From the cell containing the given text, extract its center point as [X, Y] coordinate. 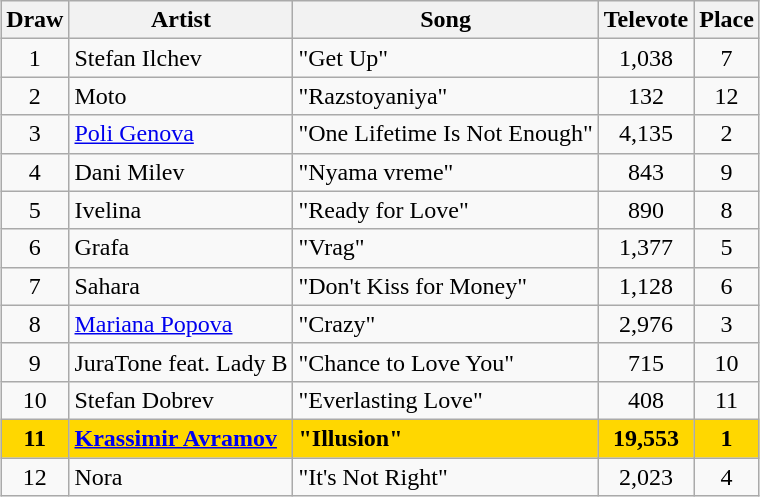
Artist [181, 20]
"Chance to Love You" [446, 362]
4,135 [646, 134]
Draw [35, 20]
Krassimir Avramov [181, 438]
Place [727, 20]
408 [646, 400]
132 [646, 96]
2,976 [646, 324]
890 [646, 210]
715 [646, 362]
Song [446, 20]
19,553 [646, 438]
"Vrag" [446, 248]
"Crazy" [446, 324]
Moto [181, 96]
Mariana Popova [181, 324]
"Nyama vreme" [446, 172]
Poli Genova [181, 134]
1,128 [646, 286]
JuraTone feat. Lady B [181, 362]
"Get Up" [446, 58]
1,377 [646, 248]
"One Lifetime Is Not Enough" [446, 134]
Nora [181, 477]
Televote [646, 20]
2,023 [646, 477]
Sahara [181, 286]
1,038 [646, 58]
Stefan Ilchev [181, 58]
"Everlasting Love" [446, 400]
"It's Not Right" [446, 477]
Ivelina [181, 210]
Grafa [181, 248]
"Don't Kiss for Money" [446, 286]
"Razstoyaniya" [446, 96]
"Ready for Love" [446, 210]
Stefan Dobrev [181, 400]
"Illusion" [446, 438]
Dani Milev [181, 172]
843 [646, 172]
